Capture the cell that displays the provided text and extract its [x, y] central coordinate. 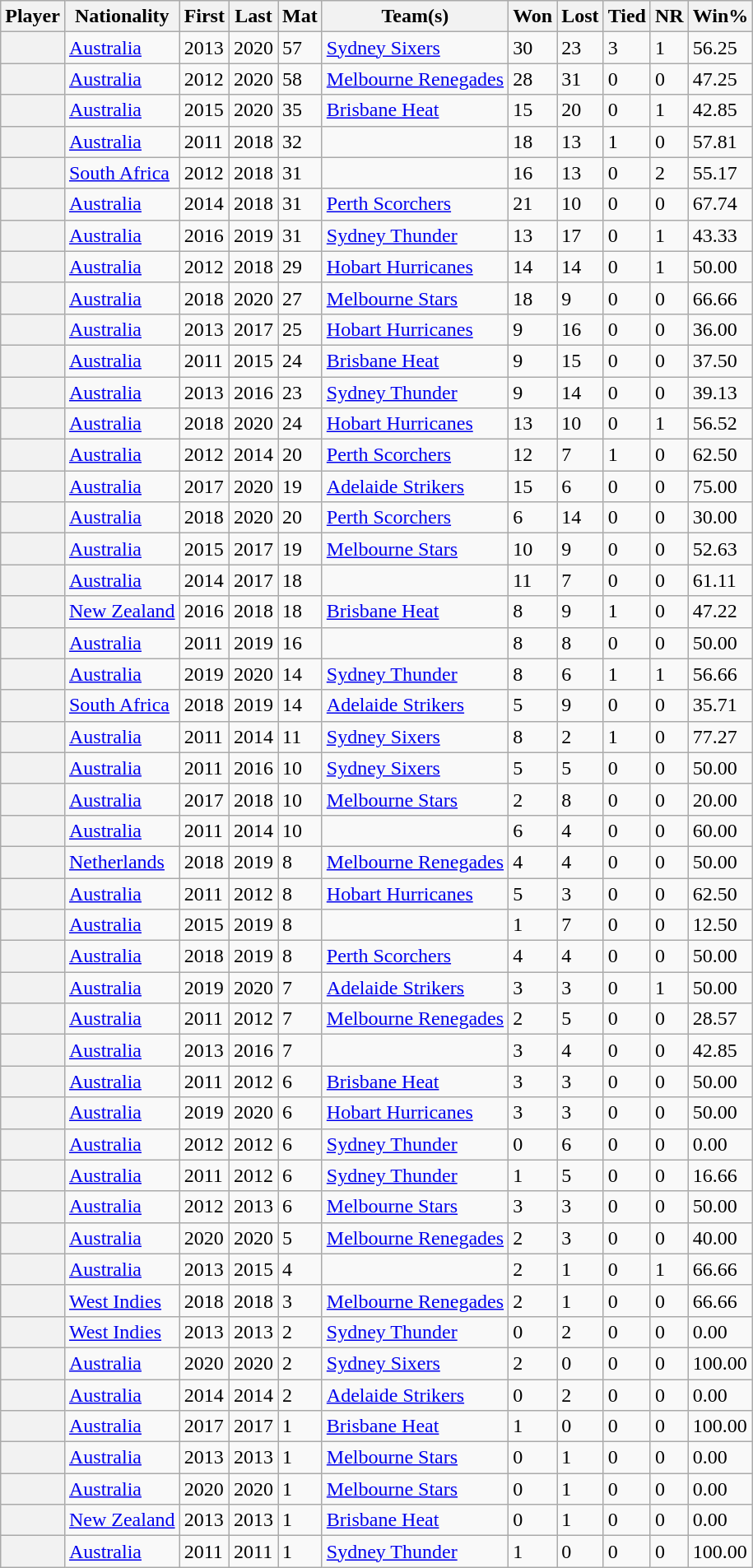
Lost [580, 16]
17 [580, 235]
75.00 [721, 486]
60.00 [721, 831]
37.50 [721, 361]
21 [533, 204]
Nationality [122, 16]
77.27 [721, 737]
40.00 [721, 1238]
First [204, 16]
55.17 [721, 173]
56.25 [721, 48]
47.22 [721, 612]
30.00 [721, 518]
43.33 [721, 235]
12.50 [721, 925]
27 [300, 298]
12 [533, 455]
47.25 [721, 79]
16.66 [721, 1175]
Last [253, 16]
Win% [721, 16]
35.71 [721, 705]
56.52 [721, 424]
52.63 [721, 549]
36.00 [721, 329]
57.81 [721, 142]
39.13 [721, 393]
30 [533, 48]
28.57 [721, 1019]
56.66 [721, 674]
Team(s) [415, 16]
20.00 [721, 799]
61.11 [721, 580]
29 [300, 267]
Tied [627, 16]
Mat [300, 16]
58 [300, 79]
35 [300, 110]
57 [300, 48]
25 [300, 329]
NR [669, 16]
Netherlands [122, 862]
67.74 [721, 204]
32 [300, 142]
Won [533, 16]
Player [33, 16]
28 [533, 79]
